Scan for the cell matching the given text and deliver its [x, y] coordinate at center. 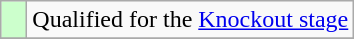
Qualified for the Knockout stage [190, 20]
